Identify which cell holds the provided text, then report its [x, y] central coordinate. 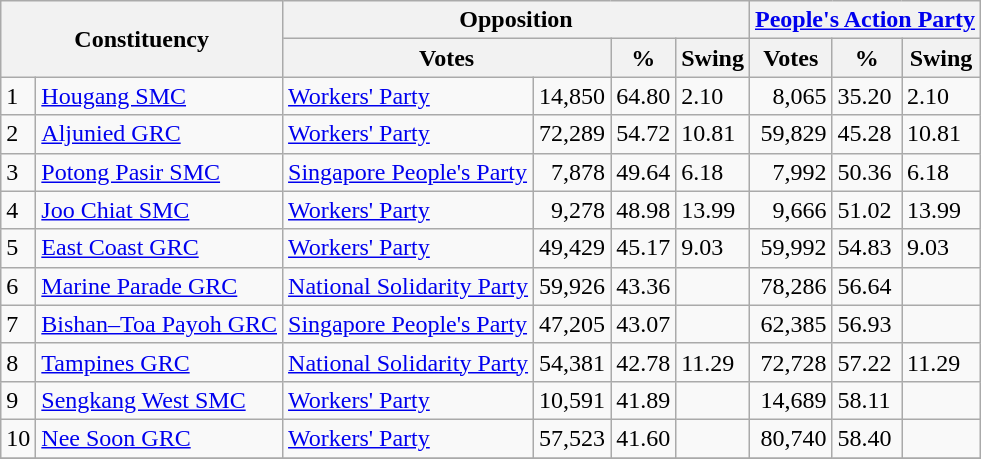
51.02 [867, 210]
Tampines GRC [160, 362]
5 [18, 248]
2 [18, 134]
64.80 [644, 96]
62,385 [790, 324]
Marine Parade GRC [160, 286]
Nee Soon GRC [160, 438]
7,992 [790, 172]
59,829 [790, 134]
9,666 [790, 210]
8 [18, 362]
58.40 [867, 438]
72,289 [572, 134]
49.64 [644, 172]
59,926 [572, 286]
78,286 [790, 286]
48.98 [644, 210]
58.11 [867, 400]
People's Action Party [864, 20]
45.17 [644, 248]
7 [18, 324]
45.28 [867, 134]
14,850 [572, 96]
Opposition [516, 20]
41.89 [644, 400]
54.72 [644, 134]
Hougang SMC [160, 96]
47,205 [572, 324]
41.60 [644, 438]
10,591 [572, 400]
14,689 [790, 400]
50.36 [867, 172]
43.36 [644, 286]
42.78 [644, 362]
43.07 [644, 324]
54,381 [572, 362]
Aljunied GRC [160, 134]
3 [18, 172]
72,728 [790, 362]
Bishan–Toa Payoh GRC [160, 324]
1 [18, 96]
56.93 [867, 324]
57.22 [867, 362]
East Coast GRC [160, 248]
6 [18, 286]
35.20 [867, 96]
Constituency [142, 39]
9,278 [572, 210]
59,992 [790, 248]
57,523 [572, 438]
10 [18, 438]
Potong Pasir SMC [160, 172]
9 [18, 400]
4 [18, 210]
8,065 [790, 96]
7,878 [572, 172]
49,429 [572, 248]
80,740 [790, 438]
Joo Chiat SMC [160, 210]
56.64 [867, 286]
54.83 [867, 248]
Sengkang West SMC [160, 400]
